Identify which cell holds the provided text, then report its (x, y) central coordinate. 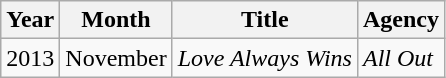
All Out (400, 58)
Love Always Wins (264, 58)
Agency (400, 20)
Year (30, 20)
November (116, 58)
2013 (30, 58)
Title (264, 20)
Month (116, 20)
